Detect which cell encompasses the target text, then output its [x, y] center coordinate. 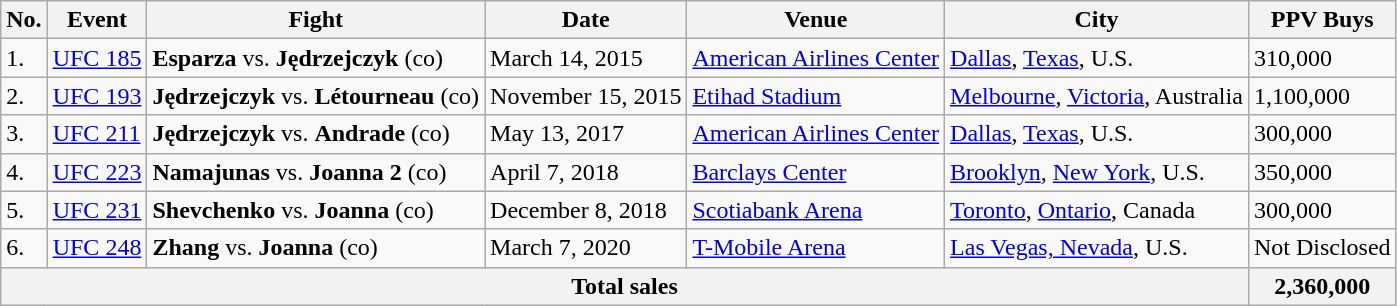
T-Mobile Arena [816, 248]
6. [24, 248]
UFC 248 [97, 248]
City [1097, 20]
Not Disclosed [1322, 248]
310,000 [1322, 58]
UFC 193 [97, 96]
March 14, 2015 [586, 58]
Venue [816, 20]
Total sales [625, 286]
1. [24, 58]
350,000 [1322, 172]
Fight [316, 20]
4. [24, 172]
3. [24, 134]
2. [24, 96]
Zhang vs. Joanna (co) [316, 248]
UFC 231 [97, 210]
5. [24, 210]
November 15, 2015 [586, 96]
Las Vegas, Nevada, U.S. [1097, 248]
Jędrzejczyk vs. Létourneau (co) [316, 96]
Toronto, Ontario, Canada [1097, 210]
Melbourne, Victoria, Australia [1097, 96]
May 13, 2017 [586, 134]
Namajunas vs. Joanna 2 (co) [316, 172]
UFC 223 [97, 172]
2,360,000 [1322, 286]
Brooklyn, New York, U.S. [1097, 172]
Scotiabank Arena [816, 210]
UFC 211 [97, 134]
Etihad Stadium [816, 96]
Jędrzejczyk vs. Andrade (co) [316, 134]
March 7, 2020 [586, 248]
PPV Buys [1322, 20]
Date [586, 20]
UFC 185 [97, 58]
Barclays Center [816, 172]
Esparza vs. Jędrzejczyk (co) [316, 58]
Shevchenko vs. Joanna (co) [316, 210]
April 7, 2018 [586, 172]
Event [97, 20]
1,100,000 [1322, 96]
No. [24, 20]
December 8, 2018 [586, 210]
